Search for the cell housing the specified text and yield its (x, y) center coordinate. 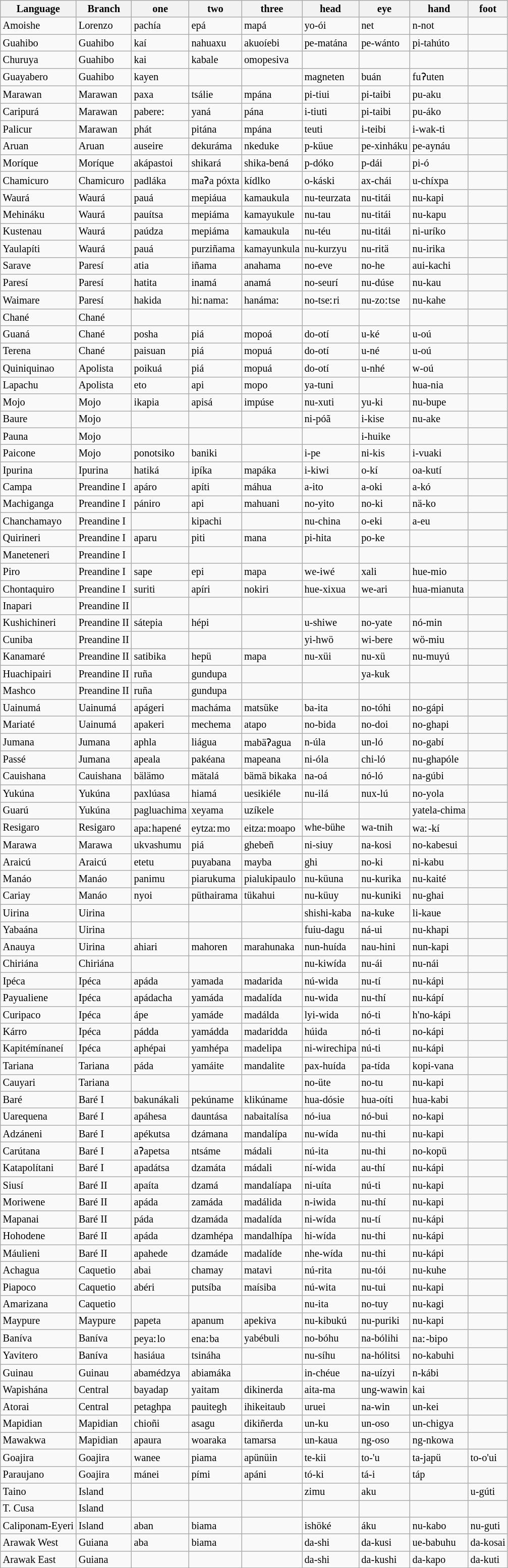
epi (216, 572)
pagluachima (160, 810)
apadátsa (160, 1168)
ya-tuni (331, 385)
aphla (160, 742)
ipíka (216, 470)
Amoishe (38, 26)
nu-kuniki (384, 896)
pa-tída (384, 1066)
ni-uríko (439, 231)
bälämo (160, 776)
Moriwene (38, 1202)
nu-ghai (439, 896)
madálda (272, 1015)
hanámaː (272, 300)
eto (160, 385)
tsálie (216, 94)
head (331, 9)
ni-póã (331, 419)
hua-dósie (331, 1099)
Payualiene (38, 998)
nkeduke (272, 146)
nu-khapi (439, 930)
hand (439, 9)
nu-tói (384, 1270)
Churuya (38, 60)
Lorenzo (104, 26)
papeta (160, 1321)
lyi-wida (331, 1015)
waː-kí (439, 827)
posha (160, 334)
hiːnamaː (216, 300)
Branch (104, 9)
ung-wawin (384, 1389)
ni-siuy (331, 845)
Arawak East (38, 1559)
petaghpa (160, 1407)
nu-bupe (439, 402)
Quirineri (38, 538)
n-úla (331, 742)
zimu (331, 1491)
eitzaːmoapo (272, 827)
Mawakwa (38, 1440)
dzámana (216, 1134)
nu-kapu (439, 215)
mahuani (272, 504)
whe-bühe (331, 827)
n-iwida (331, 1202)
no-üte (331, 1083)
a-eu (439, 521)
da-kosai (488, 1542)
wanee (160, 1458)
mechema (216, 725)
pe-xinháku (384, 146)
inamá (216, 282)
apágeri (160, 708)
u-gúti (488, 1491)
magneten (331, 77)
Yavitero (38, 1356)
da-kapo (439, 1559)
pi-ó (439, 163)
ya-kuk (384, 674)
Terena (38, 351)
nu-kurzyu (331, 249)
to-'u (384, 1458)
paúdza (160, 231)
no-yito (331, 504)
Guayabero (38, 77)
klikúname (272, 1099)
yatela-chima (439, 810)
mätalá (216, 776)
n-not (439, 26)
nó-min (439, 623)
epá (216, 26)
no-seurí (331, 282)
hiamá (216, 793)
peyaːlo (160, 1339)
paxlúasa (160, 793)
suriti (160, 589)
i-vuaki (439, 453)
áku (384, 1526)
Curipaco (38, 1015)
ponotsiko (160, 453)
pími (216, 1475)
táp (439, 1475)
fuʔuten (439, 77)
nä-ko (439, 504)
nu-china (331, 521)
Katapolítani (38, 1168)
nú-wida (331, 981)
mabäʔagua (272, 742)
u-nhé (384, 368)
p-dái (384, 163)
hue-mio (439, 572)
da-kuti (488, 1559)
madelipa (272, 1049)
mopo (272, 385)
aban (160, 1526)
püthairama (216, 896)
hua-kabi (439, 1099)
apáhesa (160, 1117)
Chanchamayo (38, 521)
ntsáme (216, 1151)
madalíde (272, 1253)
nu-ita (331, 1304)
un-oso (384, 1424)
Paraujano (38, 1475)
no-eve (331, 266)
hua-oíti (384, 1099)
mahoren (216, 947)
tá-i (384, 1475)
o-eki (384, 521)
i-kise (384, 419)
tsináha (216, 1356)
piti (216, 538)
nu-dúse (384, 282)
Taino (38, 1491)
nu-ilá (331, 793)
marahunaka (272, 947)
nun-kapi (439, 947)
phát (160, 129)
apaːhapené (160, 827)
apáro (160, 487)
no-yola (439, 793)
madálida (272, 1202)
apisá (216, 402)
matavi (272, 1270)
nu-kau (439, 282)
mandalípa (272, 1134)
nu-küuna (331, 879)
Yabaána (38, 930)
ni-wída (331, 1219)
no-kápi (439, 1032)
kipachi (216, 521)
hua-mianuta (439, 589)
Mehináku (38, 215)
baniki (216, 453)
kamayunkula (272, 249)
dekuráma (216, 146)
mayba (272, 862)
paxa (160, 94)
aui-kachi (439, 266)
nu-síhu (331, 1356)
uruei (331, 1407)
yaitam (216, 1389)
foot (488, 9)
bämä bikaka (272, 776)
bayadap (160, 1389)
hue-xixua (331, 589)
Mapanai (38, 1219)
madaridda (272, 1032)
nu-xü (384, 657)
ná-ui (384, 930)
sape (160, 572)
yamáda (216, 998)
kabale (216, 60)
n-kábi (439, 1373)
xeyama (216, 810)
Chontaquiro (38, 589)
impúse (272, 402)
Amarizana (38, 1304)
nu-tui (384, 1287)
aba (160, 1542)
ng-nkowa (439, 1440)
one (160, 9)
ba-ita (331, 708)
un-chigya (439, 1424)
hakida (160, 300)
Kustenau (38, 231)
po-ke (384, 538)
yo-ói (331, 26)
Wapishána (38, 1389)
maísiba (272, 1287)
nu-puriki (384, 1321)
na-bólihi (384, 1339)
nu-irika (439, 249)
nu-nái (439, 964)
Pauna (38, 436)
i-teibi (384, 129)
a-oki (384, 487)
satibika (160, 657)
kayen (160, 77)
hasiáua (160, 1356)
i-wak-ti (439, 129)
nu-ake (439, 419)
fuiu-dagu (331, 930)
panimu (160, 879)
wi-bere (384, 640)
matsüke (272, 708)
aʔapetsa (160, 1151)
woaraka (216, 1440)
abai (160, 1270)
pu-aku (439, 94)
pi-tiui (331, 94)
nu-wida (331, 998)
we-ari (384, 589)
nokiri (272, 589)
three (272, 9)
Anauya (38, 947)
pauitegh (216, 1407)
Caripurá (38, 112)
no-tseːri (331, 300)
Cauyari (38, 1083)
nu-küuy (331, 896)
Guaná (38, 334)
nú-wita (331, 1287)
no-doi (384, 725)
nó-ló (384, 776)
pána (272, 112)
un-kaua (331, 1440)
etetu (160, 862)
xali (384, 572)
Lapachu (38, 385)
zamáda (216, 1202)
dzamáta (216, 1168)
no-ghapi (439, 725)
Cuniba (38, 640)
no-kabesui (439, 845)
i-kiwi (331, 470)
un-ló (384, 742)
Quiniquinao (38, 368)
i-tiuti (331, 112)
no-kopü (439, 1151)
no-he (384, 266)
nhe-wída (331, 1253)
aphépai (160, 1049)
u-shiwe (331, 623)
dikiñerda (272, 1424)
wa-tnih (384, 827)
Paicone (38, 453)
nu-xuti (331, 402)
aita-ma (331, 1389)
yi-hwö (331, 640)
mapá (272, 26)
oa-kutí (439, 470)
nu-teurzata (331, 198)
dzamáde (216, 1253)
te-kii (331, 1458)
no-gabí (439, 742)
nu-muyú (439, 657)
chi-ló (384, 760)
apanum (216, 1321)
maʔa póxta (216, 181)
nu-kaité (439, 879)
mana (272, 538)
Uarequena (38, 1117)
tamarsa (272, 1440)
ihikeitaub (272, 1407)
ng-oso (384, 1440)
Carútana (38, 1151)
u-né (384, 351)
Guarú (38, 810)
apekiva (272, 1321)
hatiká (160, 470)
yabébuli (272, 1339)
apakeri (160, 725)
apékutsa (160, 1134)
hépi (216, 623)
chamay (216, 1270)
nu-kiwída (331, 964)
pádda (160, 1032)
kopi-vana (439, 1066)
húida (331, 1032)
dzamá (216, 1185)
da-kusi (384, 1542)
anamá (272, 282)
i-pe (331, 453)
piarukuma (216, 879)
Achagua (38, 1270)
u-ké (384, 334)
yamada (216, 981)
nu-kibukú (331, 1321)
two (216, 9)
dzamhépa (216, 1236)
Kanamaré (38, 657)
Mashco (38, 691)
máhua (272, 487)
Machiganga (38, 504)
hua-nia (439, 385)
na-kosi (384, 845)
Caliponam-Eyeri (38, 1526)
nu-kuhe (439, 1270)
na-win (384, 1407)
Campa (38, 487)
dikinerda (272, 1389)
Piapoco (38, 1287)
uesikiéle (272, 793)
nu-guti (488, 1526)
da-kushi (384, 1559)
Language (38, 9)
nu-ghapóle (439, 760)
pabereː (160, 112)
purziñama (216, 249)
akápastoi (160, 163)
tó-ki (331, 1475)
aku (384, 1491)
pu-áko (439, 112)
pakéana (216, 760)
pe-matána (331, 43)
kaí (160, 43)
mandalhípa (272, 1236)
Sarave (38, 266)
Palicur (38, 129)
nu-tau (331, 215)
T. Cusa (38, 1508)
hepü (216, 657)
nu-wída (331, 1134)
pi-tahúto (439, 43)
ní-wida (331, 1168)
dzamáda (216, 1219)
Waimare (38, 300)
nu-kahe (439, 300)
hi-wída (331, 1236)
apaura (160, 1440)
teuti (331, 129)
asagu (216, 1424)
Yaulapíti (38, 249)
no-tóhi (384, 708)
no-tu (384, 1083)
pax-huída (331, 1066)
nu-ritä (384, 249)
apíti (216, 487)
nux-lú (384, 793)
o-kí (384, 470)
Piro (38, 572)
nu-téu (331, 231)
yamhépa (216, 1049)
yamádda (216, 1032)
net (384, 26)
w-oú (439, 368)
padláka (160, 181)
i-huike (384, 436)
no-bida (331, 725)
to-o'ui (488, 1458)
mandalíapa (272, 1185)
apíri (216, 589)
o-káski (331, 181)
auseire (160, 146)
macháma (216, 708)
uzíkele (272, 810)
na-hólitsi (384, 1356)
mopoá (272, 334)
naː-bipo (439, 1339)
mapáka (272, 470)
buán (384, 77)
pachía (160, 26)
no-gápi (439, 708)
p-dóko (331, 163)
we-iwé (331, 572)
abamédzya (160, 1373)
un-kei (439, 1407)
ni-kis (384, 453)
ni-wirechipa (331, 1049)
omopesiva (272, 60)
nó-iua (331, 1117)
nu-xüi (331, 657)
atapo (272, 725)
bakunákali (160, 1099)
u-chíxpa (439, 181)
nau-hini (384, 947)
h'no-kápi (439, 1015)
iñama (216, 266)
pekúname (216, 1099)
yamáde (216, 1015)
nu-kabo (439, 1526)
nu-kagi (439, 1304)
Kapitémínaneí (38, 1049)
apeala (160, 760)
nu-zoːtse (384, 300)
ghebeñ (272, 845)
ukvashumu (160, 845)
paisuan (160, 351)
ikapia (160, 402)
mapeana (272, 760)
p-küue (331, 146)
na-oá (331, 776)
ue-babuhu (439, 1542)
Kárro (38, 1032)
na-kuke (384, 913)
pe-aynáu (439, 146)
piama (216, 1458)
na-gúbi (439, 776)
mánei (160, 1475)
madarida (272, 981)
Baure (38, 419)
a-kó (439, 487)
ni-kabu (439, 862)
enaːba (216, 1339)
ahiari (160, 947)
un-ku (331, 1424)
nú-rita (331, 1270)
Baré (38, 1099)
Inapari (38, 606)
kamayukule (272, 215)
putsíba (216, 1287)
ta-japü (439, 1458)
akuoíebi (272, 43)
shishi-kaba (331, 913)
pauítsa (160, 215)
nun-huída (331, 947)
no-kabuhi (439, 1356)
Arawak West (38, 1542)
nu-ái (384, 964)
a-ito (331, 487)
shikará (216, 163)
ápe (160, 1015)
abéri (160, 1287)
ax-chái (384, 181)
anahama (272, 266)
Passé (38, 760)
aparu (160, 538)
nabaitalísa (272, 1117)
poikuá (160, 368)
Cariay (38, 896)
pitána (216, 129)
yu-ki (384, 402)
ishöké (331, 1526)
Kushichineri (38, 623)
nu-kápí (439, 998)
no-yate (384, 623)
wö-miu (439, 640)
tükahui (272, 896)
apádacha (160, 998)
hatita (160, 282)
mandalite (272, 1066)
kídlko (272, 181)
Siusí (38, 1185)
atia (160, 266)
pi-hita (331, 538)
puyabana (216, 862)
nahuaxu (216, 43)
dauntása (216, 1117)
apáni (272, 1475)
shika-bená (272, 163)
liágua (216, 742)
no-tuy (384, 1304)
Hohodene (38, 1236)
in-chéue (331, 1373)
nú-ita (331, 1151)
Huachipairi (38, 674)
pániro (160, 504)
ghi (331, 862)
eye (384, 9)
pe-wánto (384, 43)
nu-kurika (384, 879)
no-kapi (439, 1117)
yaná (216, 112)
apaíta (160, 1185)
Máulieni (38, 1253)
mepiáua (216, 198)
abiamáka (216, 1373)
ni-uíta (331, 1185)
au-thí (384, 1168)
no-bóhu (331, 1339)
yamáite (216, 1066)
apünüin (272, 1458)
Adzáneni (38, 1134)
apahede (160, 1253)
chioñi (160, 1424)
eytzaːmo (216, 827)
li-kaue (439, 913)
na-uízyi (384, 1373)
nyoi (160, 896)
ni-óla (331, 760)
Atorai (38, 1407)
Maneteneri (38, 555)
Mariaté (38, 725)
nó-bui (384, 1117)
sátepia (160, 623)
pialukipaulo (272, 879)
